Capture the cell that displays the provided text and extract its (x, y) central coordinate. 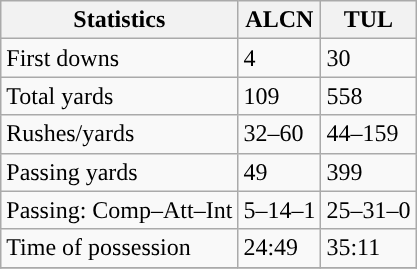
First downs (120, 58)
558 (368, 96)
Rushes/yards (120, 134)
Total yards (120, 96)
Passing yards (120, 172)
49 (280, 172)
TUL (368, 20)
24:49 (280, 248)
5–14–1 (280, 210)
109 (280, 96)
Time of possession (120, 248)
399 (368, 172)
25–31–0 (368, 210)
Statistics (120, 20)
30 (368, 58)
Passing: Comp–Att–Int (120, 210)
35:11 (368, 248)
32–60 (280, 134)
ALCN (280, 20)
44–159 (368, 134)
4 (280, 58)
